Determine the [x, y] coordinate at the center of the cell enclosing the given text.  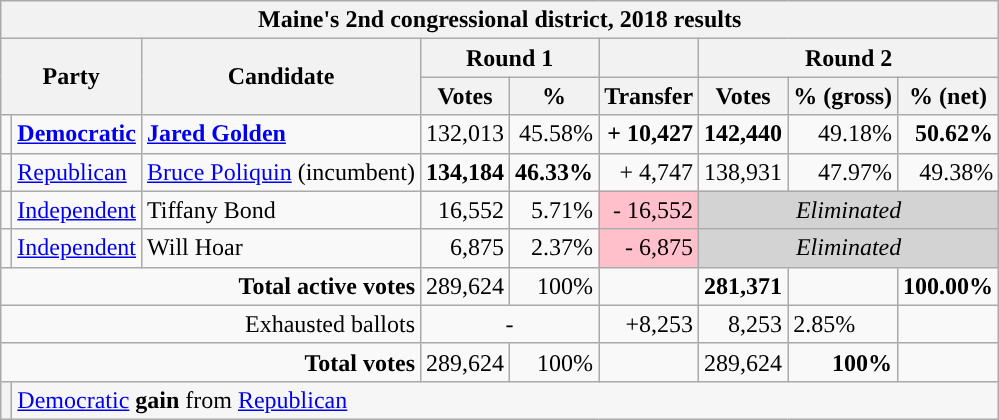
138,931 [744, 172]
142,440 [744, 134]
281,371 [744, 286]
Maine's 2nd congressional district, 2018 results [500, 20]
50.62% [948, 134]
- 16,552 [649, 210]
49.38% [948, 172]
Republican [77, 172]
Exhausted ballots [211, 324]
16,552 [466, 210]
45.58% [554, 134]
6,875 [466, 248]
47.97% [843, 172]
Jared Golden [280, 134]
134,184 [466, 172]
% (net) [948, 96]
Round 1 [510, 58]
Bruce Poliquin (incumbent) [280, 172]
Will Hoar [280, 248]
49.18% [843, 134]
Total votes [211, 362]
- [510, 324]
Democratic gain from Republican [506, 400]
46.33% [554, 172]
Party [72, 77]
+8,253 [649, 324]
100.00% [948, 286]
+ 10,427 [649, 134]
Transfer [649, 96]
- 6,875 [649, 248]
Tiffany Bond [280, 210]
Round 2 [849, 58]
% (gross) [843, 96]
Candidate [280, 77]
8,253 [744, 324]
+ 4,747 [649, 172]
132,013 [466, 134]
% [554, 96]
5.71% [554, 210]
Total active votes [211, 286]
2.37% [554, 248]
Democratic [77, 134]
2.85% [843, 324]
